For the text-containing cell, return its midpoint in [x, y] coordinate format. 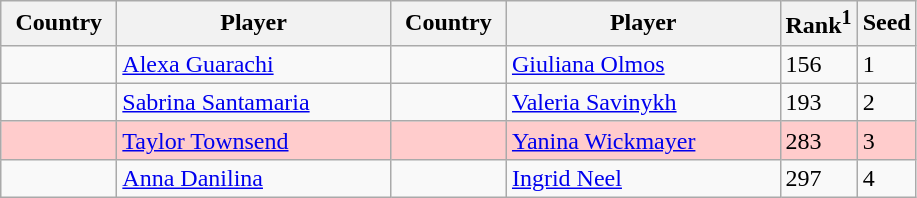
1 [886, 64]
Valeria Savinykh [643, 102]
Yanina Wickmayer [643, 140]
4 [886, 178]
Anna Danilina [254, 178]
Taylor Townsend [254, 140]
283 [818, 140]
3 [886, 140]
156 [818, 64]
2 [886, 102]
Ingrid Neel [643, 178]
297 [818, 178]
Rank1 [818, 24]
Alexa Guarachi [254, 64]
Seed [886, 24]
Sabrina Santamaria [254, 102]
Giuliana Olmos [643, 64]
193 [818, 102]
